Scan for the cell matching the given text and deliver its [X, Y] coordinate at center. 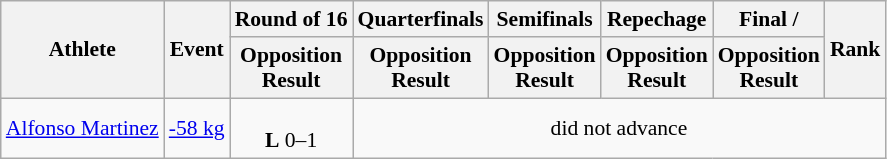
-58 kg [197, 128]
did not advance [620, 128]
Athlete [82, 50]
Event [197, 50]
Repechage [657, 19]
L 0–1 [292, 128]
Rank [856, 50]
Round of 16 [292, 19]
Semifinals [545, 19]
Quarterfinals [421, 19]
Alfonso Martinez [82, 128]
Final / [769, 19]
